Output the [x, y] coordinate of the center of the cell containing the given text.  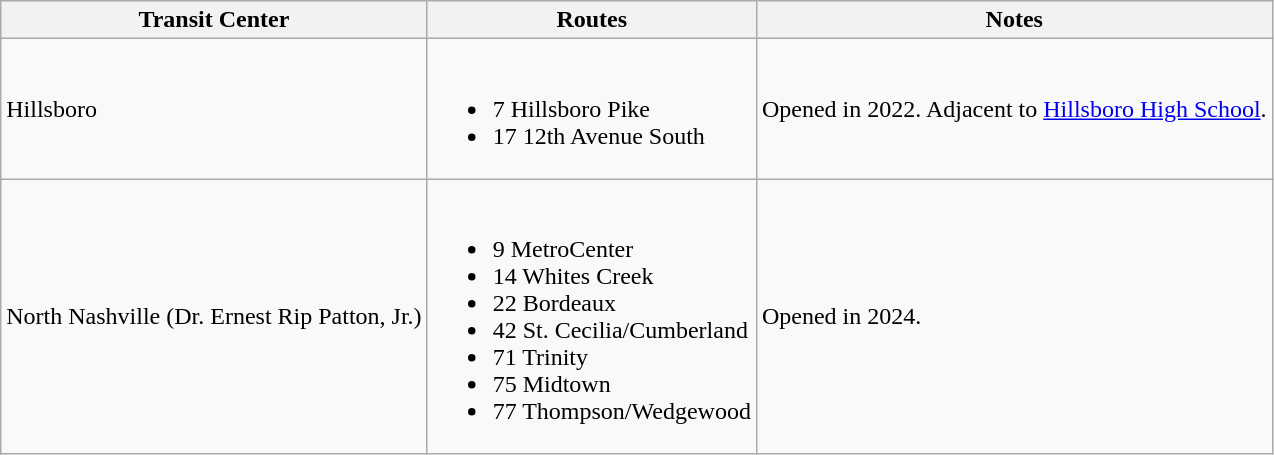
Hillsboro [214, 109]
Routes [592, 20]
9 MetroCenter14 Whites Creek22 Bordeaux42 St. Cecilia/Cumberland71 Trinity75 Midtown77 Thompson/Wedgewood [592, 316]
7 Hillsboro Pike17 12th Avenue South [592, 109]
Opened in 2024. [1014, 316]
Transit Center [214, 20]
Opened in 2022. Adjacent to Hillsboro High School. [1014, 109]
North Nashville (Dr. Ernest Rip Patton, Jr.) [214, 316]
Notes [1014, 20]
